For the text-containing cell, return its midpoint in [X, Y] coordinate format. 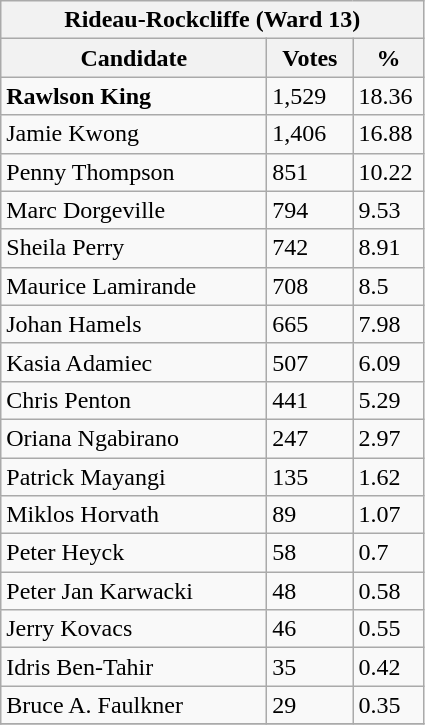
58 [310, 553]
5.29 [388, 400]
1,529 [310, 96]
35 [310, 667]
0.35 [388, 705]
708 [310, 286]
794 [310, 210]
Peter Jan Karwacki [134, 591]
742 [310, 248]
Jerry Kovacs [134, 629]
Marc Dorgeville [134, 210]
6.09 [388, 362]
0.58 [388, 591]
Bruce A. Faulkner [134, 705]
48 [310, 591]
% [388, 58]
89 [310, 515]
8.5 [388, 286]
7.98 [388, 324]
1.07 [388, 515]
Peter Heyck [134, 553]
29 [310, 705]
Candidate [134, 58]
9.53 [388, 210]
665 [310, 324]
0.7 [388, 553]
507 [310, 362]
Votes [310, 58]
Jamie Kwong [134, 134]
135 [310, 477]
Rawlson King [134, 96]
2.97 [388, 438]
0.55 [388, 629]
441 [310, 400]
Miklos Horvath [134, 515]
Rideau-Rockcliffe (Ward 13) [212, 20]
Sheila Perry [134, 248]
8.91 [388, 248]
46 [310, 629]
851 [310, 172]
1.62 [388, 477]
10.22 [388, 172]
1,406 [310, 134]
Chris Penton [134, 400]
0.42 [388, 667]
18.36 [388, 96]
Johan Hamels [134, 324]
247 [310, 438]
Patrick Mayangi [134, 477]
Penny Thompson [134, 172]
Idris Ben-Tahir [134, 667]
Oriana Ngabirano [134, 438]
Maurice Lamirande [134, 286]
Kasia Adamiec [134, 362]
16.88 [388, 134]
